Find where the given text appears and provide that cell's center as [x, y] coordinate. 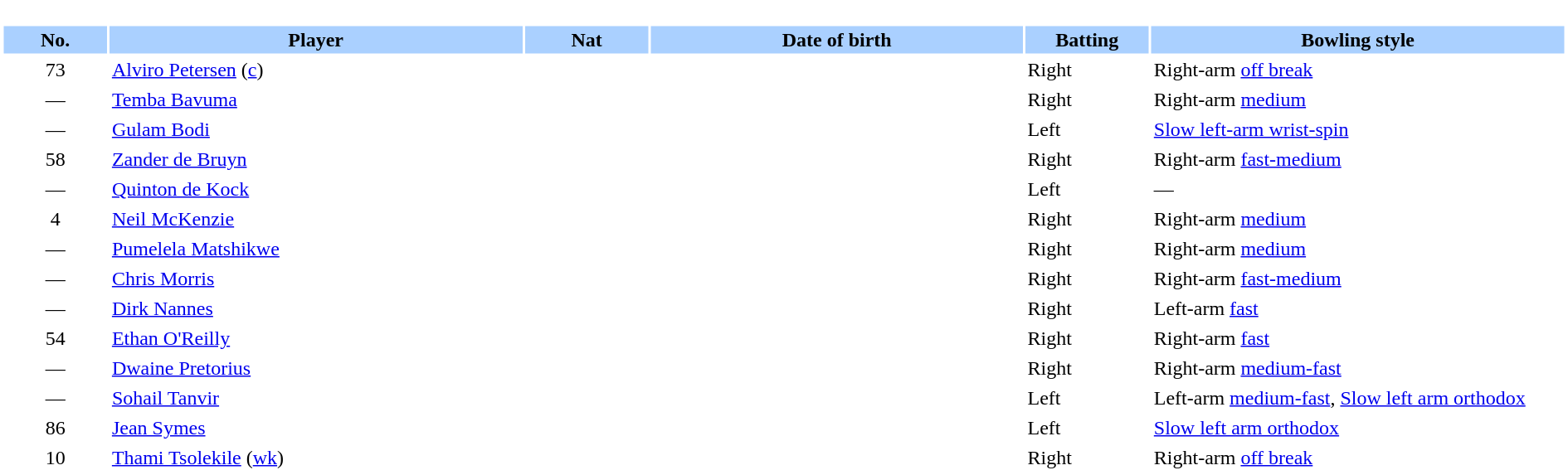
Neil McKenzie [316, 219]
10 [55, 458]
Zander de Bruyn [316, 159]
58 [55, 159]
Date of birth [837, 40]
Player [316, 40]
Quinton de Kock [316, 189]
Temba Bavuma [316, 99]
Thami Tsolekile (wk) [316, 458]
Chris Morris [316, 279]
Right-arm fast [1358, 338]
54 [55, 338]
Sohail Tanvir [316, 398]
86 [55, 428]
Left-arm medium-fast, Slow left arm orthodox [1358, 398]
Jean Symes [316, 428]
Gulam Bodi [316, 129]
4 [55, 219]
Pumelela Matshikwe [316, 249]
Dwaine Pretorius [316, 368]
Alviro Petersen (c) [316, 70]
No. [55, 40]
Right-arm medium-fast [1358, 368]
Ethan O'Reilly [316, 338]
73 [55, 70]
Nat [586, 40]
Slow left-arm wrist-spin [1358, 129]
Batting [1087, 40]
Dirk Nannes [316, 308]
Left-arm fast [1358, 308]
Slow left arm orthodox [1358, 428]
Bowling style [1358, 40]
